Find where the given text appears and provide that cell's center as [X, Y] coordinate. 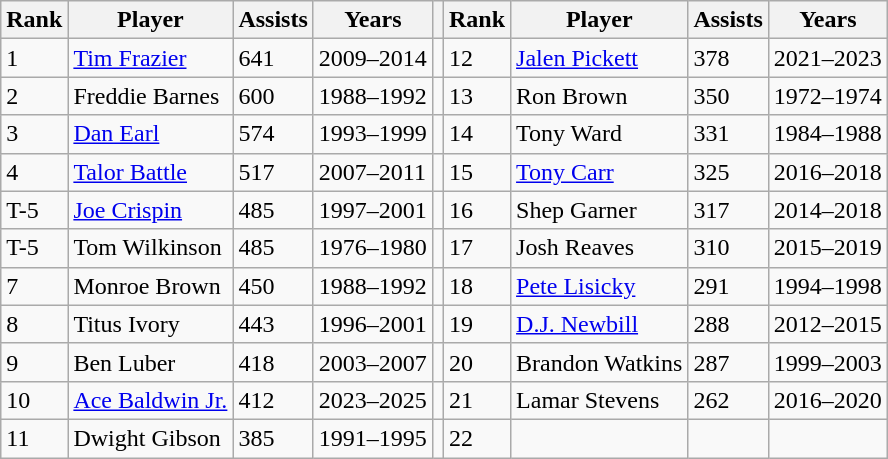
Dan Earl [150, 134]
Tony Ward [600, 134]
350 [728, 96]
2014–2018 [828, 210]
2012–2015 [828, 324]
1984–1988 [828, 134]
Titus Ivory [150, 324]
Shep Garner [600, 210]
325 [728, 172]
4 [34, 172]
Dwight Gibson [150, 438]
1999–2003 [828, 362]
3 [34, 134]
1997–2001 [372, 210]
2003–2007 [372, 362]
17 [476, 248]
16 [476, 210]
412 [273, 400]
310 [728, 248]
1993–1999 [372, 134]
2016–2020 [828, 400]
450 [273, 286]
22 [476, 438]
Ben Luber [150, 362]
7 [34, 286]
2015–2019 [828, 248]
385 [273, 438]
1991–1995 [372, 438]
2021–2023 [828, 58]
15 [476, 172]
Jalen Pickett [600, 58]
2016–2018 [828, 172]
Josh Reaves [600, 248]
Brandon Watkins [600, 362]
2023–2025 [372, 400]
Tim Frazier [150, 58]
1994–1998 [828, 286]
D.J. Newbill [600, 324]
Tom Wilkinson [150, 248]
8 [34, 324]
1976–1980 [372, 248]
443 [273, 324]
291 [728, 286]
600 [273, 96]
2 [34, 96]
Pete Lisicky [600, 286]
11 [34, 438]
14 [476, 134]
Joe Crispin [150, 210]
19 [476, 324]
Freddie Barnes [150, 96]
Ron Brown [600, 96]
Talor Battle [150, 172]
21 [476, 400]
1996–2001 [372, 324]
641 [273, 58]
2007–2011 [372, 172]
287 [728, 362]
Monroe Brown [150, 286]
331 [728, 134]
9 [34, 362]
2009–2014 [372, 58]
12 [476, 58]
418 [273, 362]
378 [728, 58]
1 [34, 58]
317 [728, 210]
Ace Baldwin Jr. [150, 400]
Lamar Stevens [600, 400]
288 [728, 324]
Tony Carr [600, 172]
262 [728, 400]
18 [476, 286]
1972–1974 [828, 96]
574 [273, 134]
517 [273, 172]
20 [476, 362]
13 [476, 96]
10 [34, 400]
